Extract the (x, y) coordinate from the center of the cell holding the provided text.  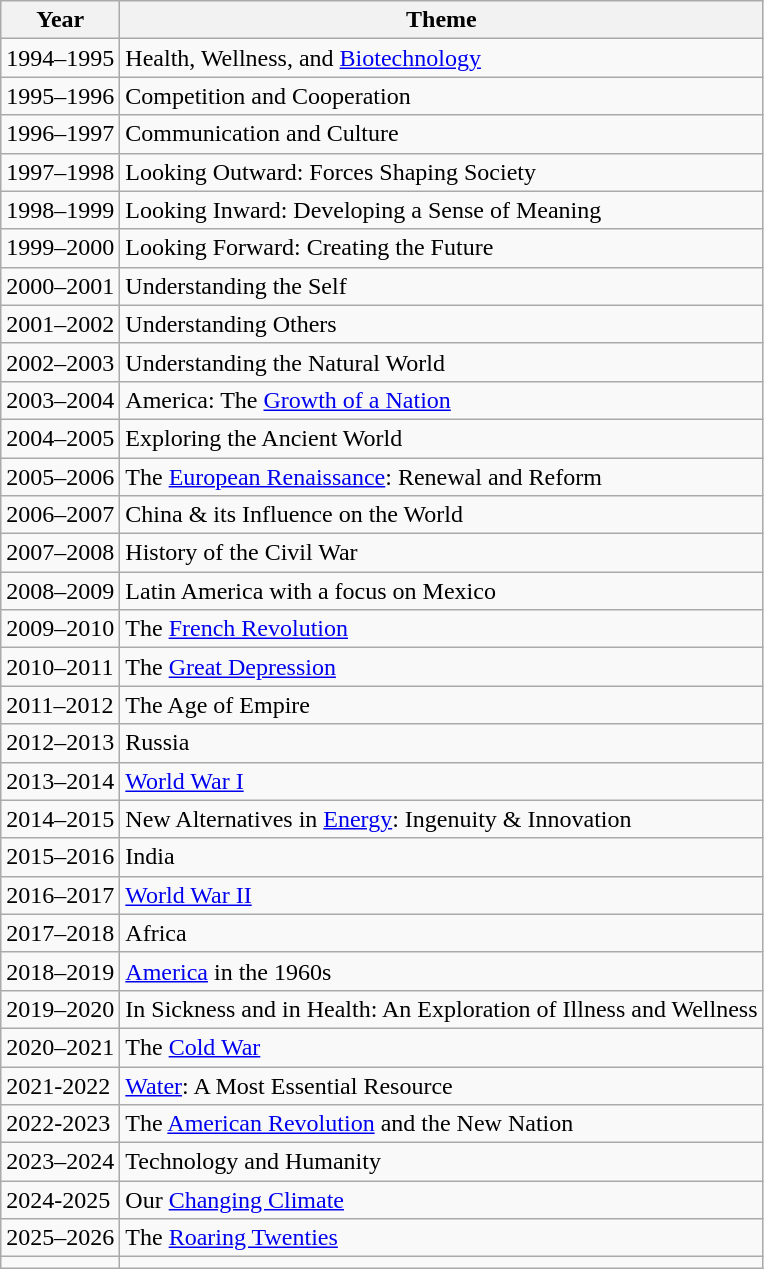
World War II (442, 895)
2008–2009 (60, 591)
Health, Wellness, and Biotechnology (442, 58)
2009–2010 (60, 629)
Communication and Culture (442, 134)
2024-2025 (60, 1200)
2015–2016 (60, 857)
Understanding the Self (442, 286)
World War I (442, 781)
Latin America with a focus on Mexico (442, 591)
The Great Depression (442, 667)
2016–2017 (60, 895)
2003–2004 (60, 400)
1994–1995 (60, 58)
2005–2006 (60, 477)
In Sickness and in Health: An Exploration of Illness and Wellness (442, 1009)
2007–2008 (60, 553)
2019–2020 (60, 1009)
The Cold War (442, 1047)
1998–1999 (60, 210)
Understanding Others (442, 324)
Looking Inward: Developing a Sense of Meaning (442, 210)
2004–2005 (60, 438)
2000–2001 (60, 286)
The Roaring Twenties (442, 1238)
China & its Influence on the World (442, 515)
The Age of Empire (442, 705)
2012–2013 (60, 743)
1997–1998 (60, 172)
Competition and Cooperation (442, 96)
Looking Forward: Creating the Future (442, 248)
2001–2002 (60, 324)
Water: A Most Essential Resource (442, 1085)
Theme (442, 20)
2020–2021 (60, 1047)
Africa (442, 933)
India (442, 857)
2018–2019 (60, 971)
2021-2022 (60, 1085)
2013–2014 (60, 781)
The French Revolution (442, 629)
2011–2012 (60, 705)
Technology and Humanity (442, 1162)
The European Renaissance: Renewal and Reform (442, 477)
2014–2015 (60, 819)
2010–2011 (60, 667)
Year (60, 20)
1999–2000 (60, 248)
2022-2023 (60, 1124)
The American Revolution and the New Nation (442, 1124)
America: The Growth of a Nation (442, 400)
2023–2024 (60, 1162)
1996–1997 (60, 134)
2006–2007 (60, 515)
1995–1996 (60, 96)
America in the 1960s (442, 971)
2025–2026 (60, 1238)
New Alternatives in Energy: Ingenuity & Innovation (442, 819)
Exploring the Ancient World (442, 438)
History of the Civil War (442, 553)
Understanding the Natural World (442, 362)
Our Changing Climate (442, 1200)
Looking Outward: Forces Shaping Society (442, 172)
Russia (442, 743)
2002–2003 (60, 362)
2017–2018 (60, 933)
